Return (x, y) of the center of cell containing provided text 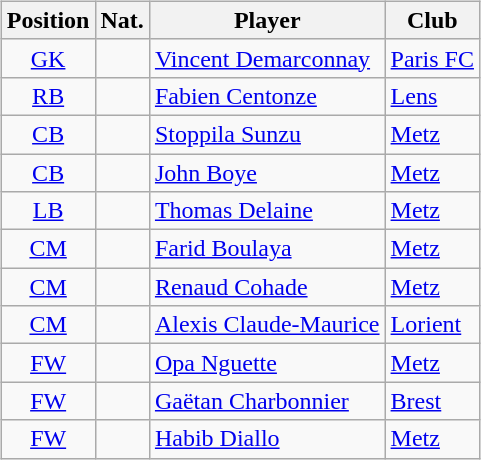
Paris FC (432, 58)
Stoppila Sunzu (267, 134)
Club (432, 20)
Nat. (122, 20)
Fabien Centonze (267, 96)
Habib Diallo (267, 439)
Opa Nguette (267, 363)
Lens (432, 96)
Gaëtan Charbonnier (267, 401)
Thomas Delaine (267, 211)
Alexis Claude-Maurice (267, 325)
Player (267, 20)
Renaud Cohade (267, 287)
LB (48, 211)
Farid Boulaya (267, 249)
Lorient (432, 325)
GK (48, 58)
Position (48, 20)
Brest (432, 401)
Vincent Demarconnay (267, 58)
RB (48, 96)
John Boye (267, 173)
